Identify which cell holds the provided text, then report its [X, Y] central coordinate. 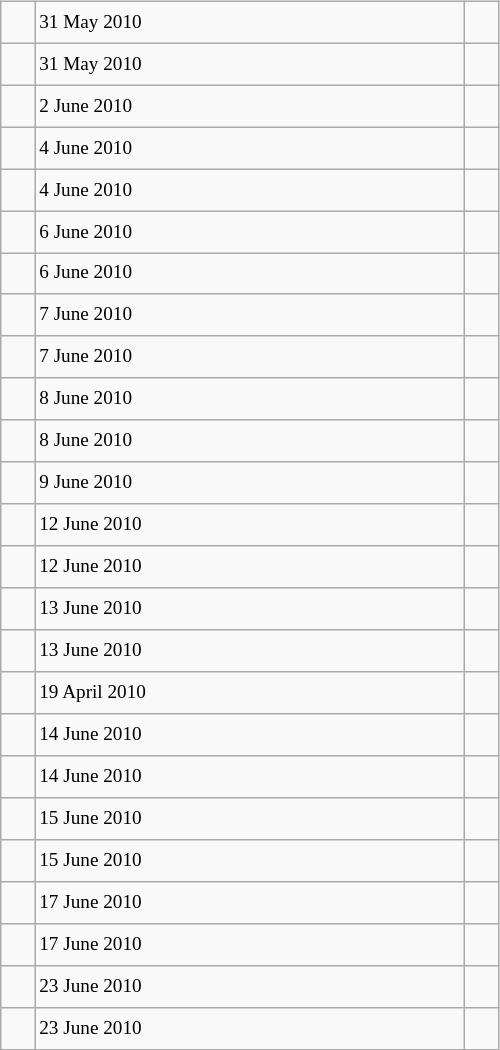
9 June 2010 [250, 483]
19 April 2010 [250, 693]
2 June 2010 [250, 106]
